Locate the cell with the specified text and output its [x, y] center coordinate. 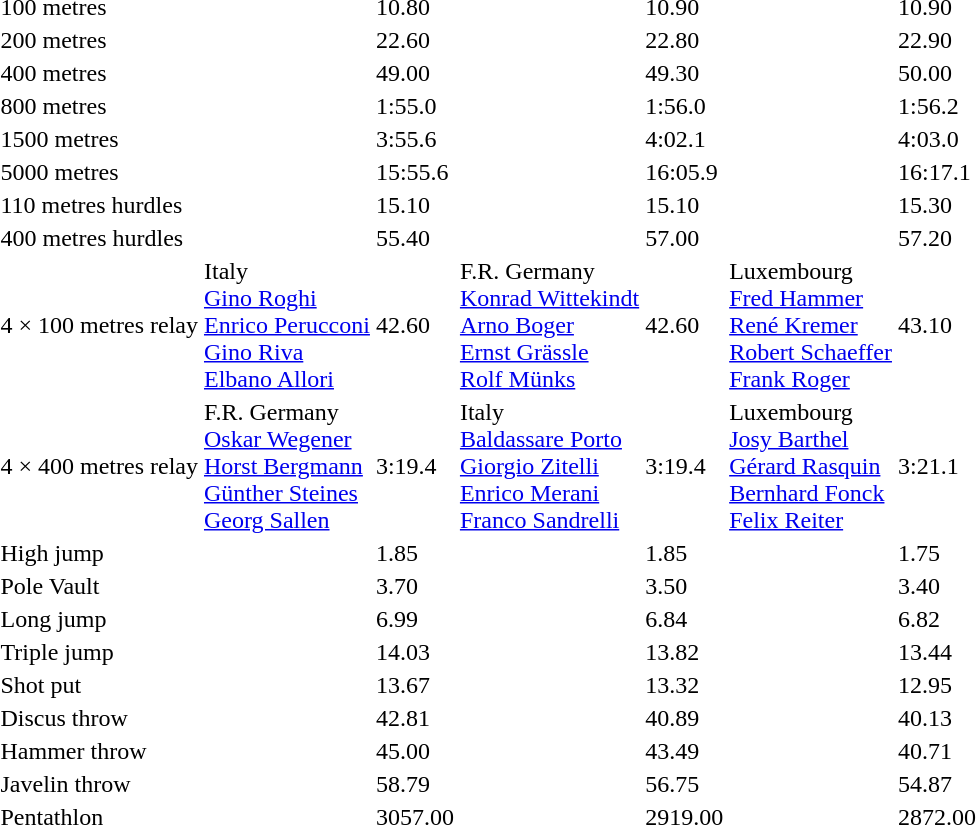
ItalyBaldassare PortoGiorgio ZitelliEnrico MeraniFranco Sandrelli [549, 466]
13.82 [684, 652]
LuxembourgJosy BarthelGérard RasquinBernhard FonckFelix Reiter [811, 466]
58.79 [414, 784]
55.40 [414, 238]
43.49 [684, 751]
6.84 [684, 619]
22.80 [684, 40]
ItalyGino RoghiEnrico PerucconiGino RivaElbano Allori [286, 325]
49.30 [684, 73]
3.70 [414, 586]
F.R. GermanyKonrad WittekindtArno BogerErnst GrässleRolf Münks [549, 325]
57.00 [684, 238]
45.00 [414, 751]
40.89 [684, 718]
13.32 [684, 685]
6.99 [414, 619]
15:55.6 [414, 172]
42.81 [414, 718]
1:55.0 [414, 106]
14.03 [414, 652]
3.50 [684, 586]
49.00 [414, 73]
56.75 [684, 784]
LuxembourgFred HammerRené KremerRobert SchaefferFrank Roger [811, 325]
16:05.9 [684, 172]
3:55.6 [414, 139]
22.60 [414, 40]
F.R. GermanyOskar WegenerHorst BergmannGünther SteinesGeorg Sallen [286, 466]
4:02.1 [684, 139]
13.67 [414, 685]
1:56.0 [684, 106]
